Return the [x, y] coordinate for the center point of the cell that contains the specified text.  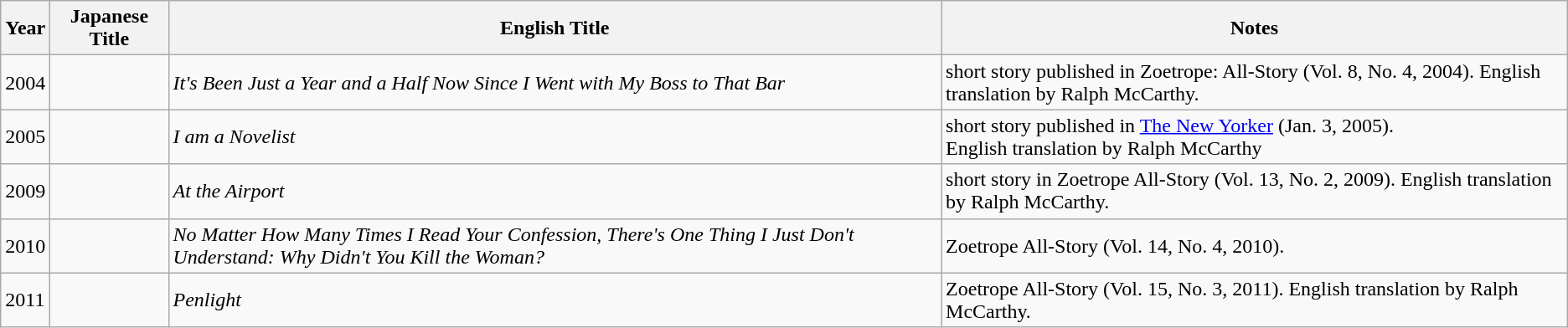
At the Airport [554, 191]
Penlight [554, 300]
2005 [25, 137]
short story published in The New Yorker (Jan. 3, 2005). English translation by Ralph McCarthy [1255, 137]
short story in Zoetrope All-Story (Vol. 13, No. 2, 2009). English translation by Ralph McCarthy. [1255, 191]
No Matter How Many Times I Read Your Confession, There's One Thing I Just Don't Understand: Why Didn't You Kill the Woman? [554, 246]
2009 [25, 191]
Year [25, 28]
English Title [554, 28]
2004 [25, 82]
Japanese Title [109, 28]
It's Been Just a Year and a Half Now Since I Went with My Boss to That Bar [554, 82]
Zoetrope All-Story (Vol. 15, No. 3, 2011). English translation by Ralph McCarthy. [1255, 300]
2011 [25, 300]
Notes [1255, 28]
2010 [25, 246]
Zoetrope All-Story (Vol. 14, No. 4, 2010). [1255, 246]
short story published in Zoetrope: All-Story (Vol. 8, No. 4, 2004). English translation by Ralph McCarthy. [1255, 82]
I am a Novelist [554, 137]
